Return the [x, y] coordinate for the center point of the cell that contains the specified text.  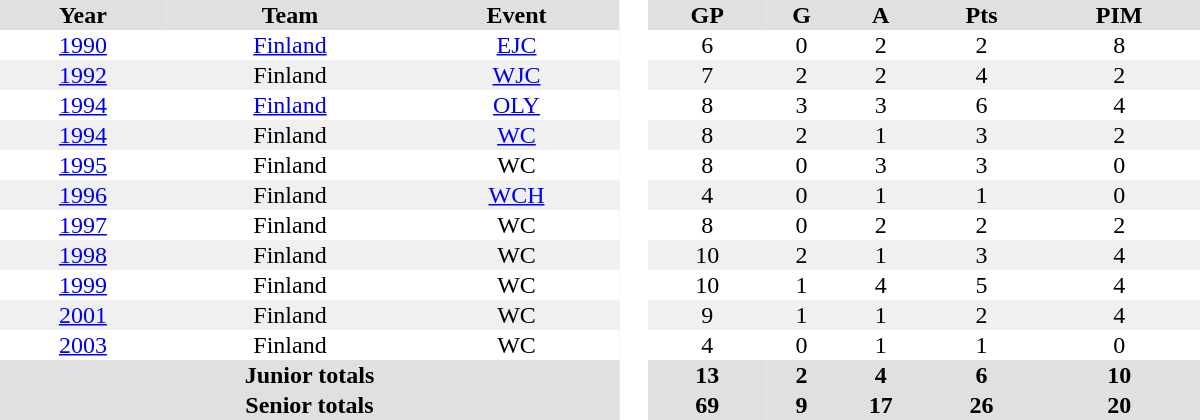
Senior totals [310, 405]
7 [707, 75]
26 [982, 405]
1999 [83, 285]
20 [1119, 405]
GP [707, 15]
13 [707, 375]
2001 [83, 315]
1996 [83, 195]
Event [516, 15]
2003 [83, 345]
A [881, 15]
1995 [83, 165]
Year [83, 15]
WCH [516, 195]
EJC [516, 45]
69 [707, 405]
PIM [1119, 15]
1997 [83, 225]
17 [881, 405]
WJC [516, 75]
OLY [516, 105]
Team [290, 15]
Pts [982, 15]
G [801, 15]
5 [982, 285]
Junior totals [310, 375]
1992 [83, 75]
1990 [83, 45]
1998 [83, 255]
